Locate the cell with the specified text and output its [x, y] center coordinate. 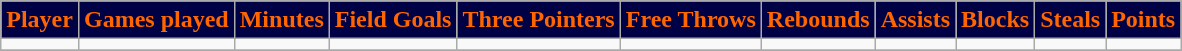
Steals [1070, 20]
Blocks [996, 20]
Free Throws [690, 20]
Three Pointers [538, 20]
Points [1144, 20]
Field Goals [393, 20]
Player [40, 20]
Minutes [282, 20]
Rebounds [818, 20]
Assists [915, 20]
Games played [156, 20]
